From the cell containing the given text, extract its center point as [x, y] coordinate. 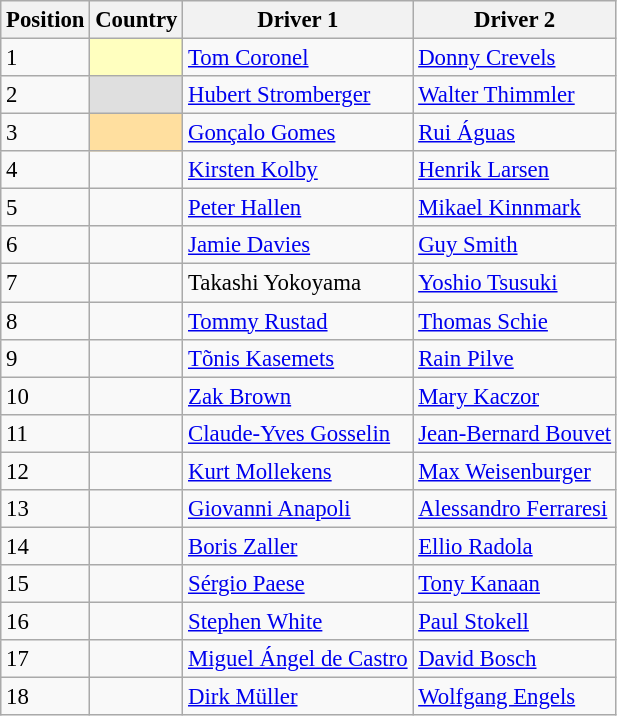
Takashi Yokoyama [298, 283]
2 [46, 95]
4 [46, 170]
Sérgio Paese [298, 584]
Alessandro Ferraresi [515, 509]
Walter Thimmler [515, 95]
Donny Crevels [515, 58]
Wolfgang Engels [515, 697]
Mary Kaczor [515, 396]
Boris Zaller [298, 546]
Ellio Radola [515, 546]
Tõnis Kasemets [298, 358]
Driver 1 [298, 20]
Zak Brown [298, 396]
Hubert Stromberger [298, 95]
8 [46, 321]
11 [46, 433]
5 [46, 208]
Yoshio Tsusuki [515, 283]
15 [46, 584]
Tom Coronel [298, 58]
Jean-Bernard Bouvet [515, 433]
Claude-Yves Gosselin [298, 433]
16 [46, 621]
10 [46, 396]
Dirk Müller [298, 697]
Mikael Kinnmark [515, 208]
Tommy Rustad [298, 321]
1 [46, 58]
Jamie Davies [298, 245]
18 [46, 697]
Rui Águas [515, 133]
Driver 2 [515, 20]
Henrik Larsen [515, 170]
Kirsten Kolby [298, 170]
Tony Kanaan [515, 584]
Rain Pilve [515, 358]
Guy Smith [515, 245]
Peter Hallen [298, 208]
Thomas Schie [515, 321]
6 [46, 245]
Miguel Ángel de Castro [298, 659]
Stephen White [298, 621]
Giovanni Anapoli [298, 509]
Max Weisenburger [515, 471]
Country [136, 20]
14 [46, 546]
17 [46, 659]
Gonçalo Gomes [298, 133]
13 [46, 509]
David Bosch [515, 659]
9 [46, 358]
7 [46, 283]
Paul Stokell [515, 621]
12 [46, 471]
Position [46, 20]
3 [46, 133]
Kurt Mollekens [298, 471]
